For the text-containing cell, return its midpoint in (X, Y) coordinate format. 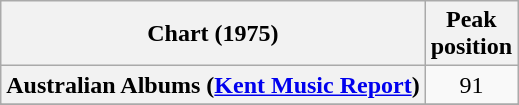
Peakposition (471, 34)
Chart (1975) (213, 34)
91 (471, 85)
Australian Albums (Kent Music Report) (213, 85)
